Return (X, Y) of the center of cell containing provided text 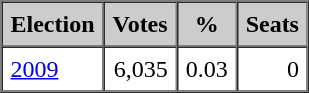
0 (272, 68)
Election (53, 24)
Votes (140, 24)
0.03 (207, 68)
6,035 (140, 68)
% (207, 24)
Seats (272, 24)
2009 (53, 68)
